Provide the [x, y] coordinate of the cell's center where the given text is located.  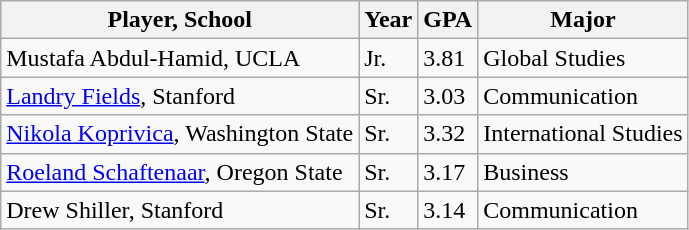
Player, School [180, 20]
Major [583, 20]
International Studies [583, 134]
3.17 [448, 172]
3.81 [448, 58]
3.32 [448, 134]
Jr. [388, 58]
3.14 [448, 210]
Roeland Schaftenaar, Oregon State [180, 172]
GPA [448, 20]
Landry Fields, Stanford [180, 96]
Business [583, 172]
Year [388, 20]
Drew Shiller, Stanford [180, 210]
Global Studies [583, 58]
3.03 [448, 96]
Nikola Koprivica, Washington State [180, 134]
Mustafa Abdul-Hamid, UCLA [180, 58]
